Return [X, Y] of the center of cell containing provided text 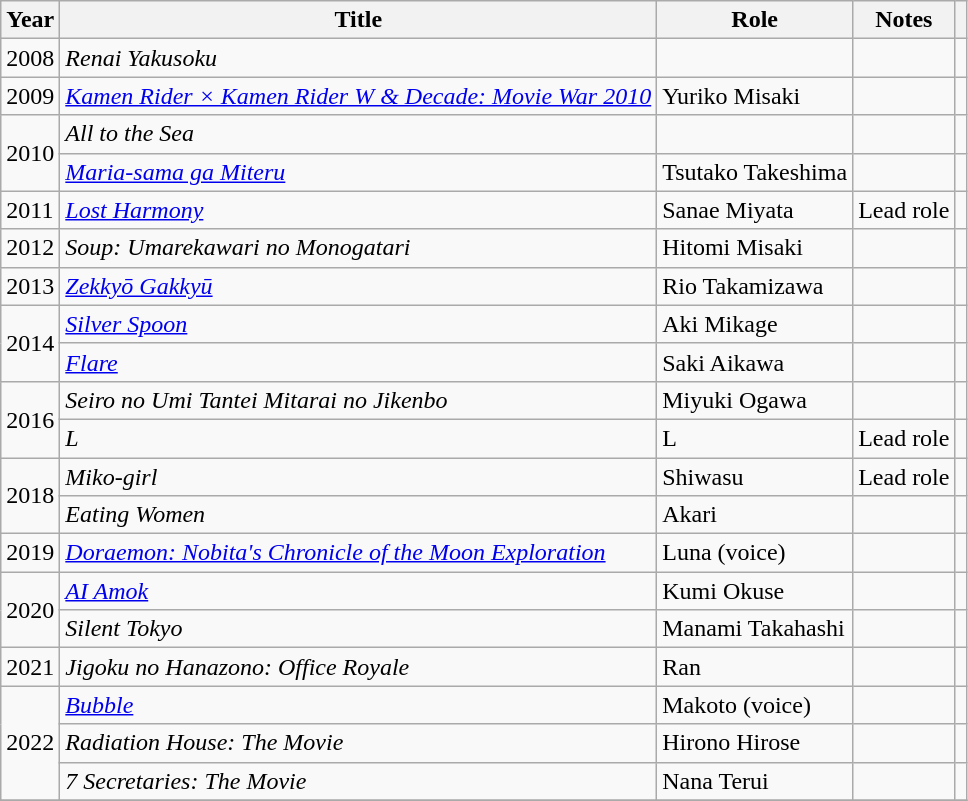
Role [755, 20]
2014 [30, 343]
2018 [30, 496]
Tsutako Takeshima [755, 172]
Miyuki Ogawa [755, 400]
2021 [30, 667]
Title [358, 20]
2019 [30, 553]
Bubble [358, 705]
7 Secretaries: The Movie [358, 781]
Rio Takamizawa [755, 286]
Flare [358, 362]
Makoto (voice) [755, 705]
Hitomi Misaki [755, 248]
2009 [30, 96]
2011 [30, 210]
Kamen Rider × Kamen Rider W & Decade: Movie War 2010 [358, 96]
Zekkyō Gakkyū [358, 286]
Saki Aikawa [755, 362]
Luna (voice) [755, 553]
Renai Yakusoku [358, 58]
2010 [30, 153]
2022 [30, 743]
2013 [30, 286]
Hirono Hirose [755, 743]
All to the Sea [358, 134]
Ran [755, 667]
AI Amok [358, 591]
Manami Takahashi [755, 629]
Shiwasu [755, 477]
Notes [904, 20]
2016 [30, 419]
Miko-girl [358, 477]
Silver Spoon [358, 324]
Year [30, 20]
Seiro no Umi Tantei Mitarai no Jikenbo [358, 400]
Nana Terui [755, 781]
2012 [30, 248]
Akari [755, 515]
Eating Women [358, 515]
Silent Tokyo [358, 629]
Sanae Miyata [755, 210]
Maria-sama ga Miteru [358, 172]
Doraemon: Nobita's Chronicle of the Moon Exploration [358, 553]
Radiation House: The Movie [358, 743]
Aki Mikage [755, 324]
2020 [30, 610]
Yuriko Misaki [755, 96]
Lost Harmony [358, 210]
Soup: Umarekawari no Monogatari [358, 248]
Kumi Okuse [755, 591]
2008 [30, 58]
Jigoku no Hanazono: Office Royale [358, 667]
